Pinpoint the cell where the given text exists, returning its (x, y) midpoint coordinate. 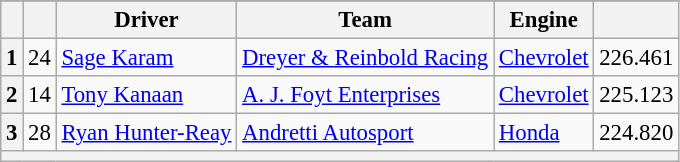
14 (40, 95)
3 (12, 133)
28 (40, 133)
A. J. Foyt Enterprises (366, 95)
Ryan Hunter-Reay (146, 133)
225.123 (636, 95)
Team (366, 20)
2 (12, 95)
Andretti Autosport (366, 133)
224.820 (636, 133)
24 (40, 58)
Engine (544, 20)
Honda (544, 133)
Sage Karam (146, 58)
Dreyer & Reinbold Racing (366, 58)
1 (12, 58)
226.461 (636, 58)
Tony Kanaan (146, 95)
Driver (146, 20)
